Capture the cell that displays the provided text and extract its [X, Y] central coordinate. 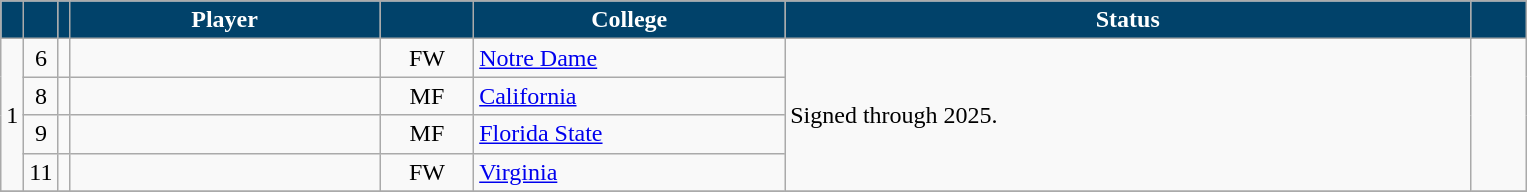
Player [224, 20]
College [630, 20]
8 [41, 96]
California [630, 96]
Status [1128, 20]
Signed through 2025. [1128, 115]
6 [41, 58]
Florida State [630, 134]
Virginia [630, 172]
Notre Dame [630, 58]
9 [41, 134]
1 [12, 115]
11 [41, 172]
